Identify which cell holds the provided text, then report its (X, Y) central coordinate. 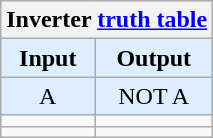
A (48, 96)
NOT A (154, 96)
Inverter truth table (107, 20)
Output (154, 58)
Input (48, 58)
